Locate the cell with the specified text and output its [X, Y] center coordinate. 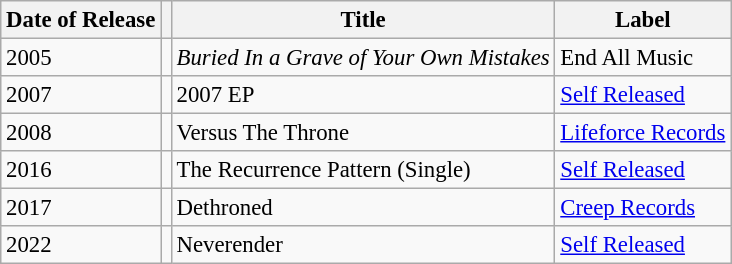
Dethroned [363, 208]
The Recurrence Pattern (Single) [363, 170]
Lifeforce Records [643, 133]
Neverender [363, 245]
2022 [81, 245]
2008 [81, 133]
Title [363, 20]
Buried In a Grave of Your Own Mistakes [363, 58]
Date of Release [81, 20]
2016 [81, 170]
Label [643, 20]
Versus The Throne [363, 133]
Creep Records [643, 208]
2017 [81, 208]
2005 [81, 58]
End All Music [643, 58]
2007 [81, 95]
2007 EP [363, 95]
